For the text-containing cell, return its midpoint in [X, Y] coordinate format. 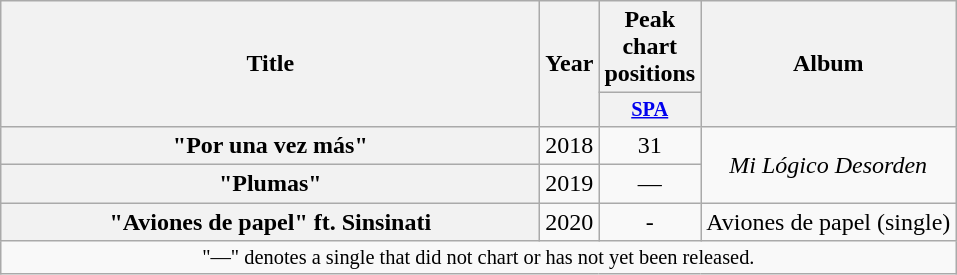
"Plumas" [270, 184]
— [650, 184]
2019 [570, 184]
Aviones de papel (single) [828, 222]
"Por una vez más" [270, 145]
- [650, 222]
"—" denotes a single that did not chart or has not yet been released. [478, 258]
2020 [570, 222]
SPA [650, 110]
Album [828, 64]
Mi Lógico Desorden [828, 164]
"Aviones de papel" ft. Sinsinati [270, 222]
Title [270, 64]
Year [570, 64]
Peak chart positions [650, 47]
31 [650, 145]
2018 [570, 145]
